Detect which cell encompasses the target text, then output its (x, y) center coordinate. 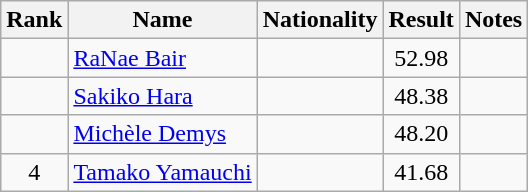
48.38 (421, 96)
4 (34, 172)
Result (421, 20)
Rank (34, 20)
Sakiko Hara (162, 96)
RaNae Bair (162, 58)
48.20 (421, 134)
Tamako Yamauchi (162, 172)
Nationality (320, 20)
Notes (493, 20)
52.98 (421, 58)
Michèle Demys (162, 134)
41.68 (421, 172)
Name (162, 20)
